Scan for the cell matching the given text and deliver its (X, Y) coordinate at center. 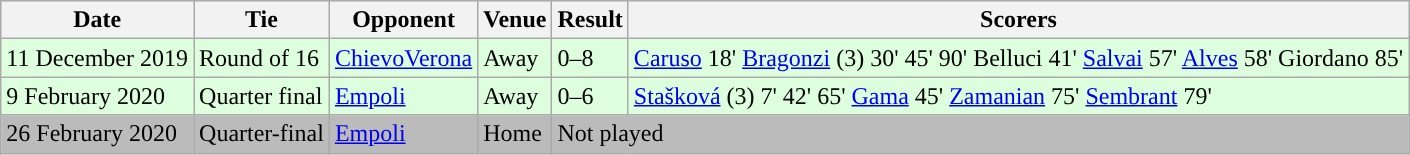
0–8 (590, 58)
Opponent (403, 20)
11 December 2019 (98, 58)
9 February 2020 (98, 96)
Date (98, 20)
Stašková (3) 7' 42' 65' Gama 45' Zamanian 75' Sembrant 79' (1018, 96)
Quarter-final (262, 134)
Round of 16 (262, 58)
Home (515, 134)
ChievoVerona (403, 58)
Result (590, 20)
Caruso 18' Bragonzi (3) 30' 45' 90' Belluci 41' Salvai 57' Alves 58' Giordano 85' (1018, 58)
Scorers (1018, 20)
0–6 (590, 96)
Venue (515, 20)
Tie (262, 20)
Quarter final (262, 96)
Not played (980, 134)
26 February 2020 (98, 134)
